Capture the cell that displays the provided text and extract its [X, Y] central coordinate. 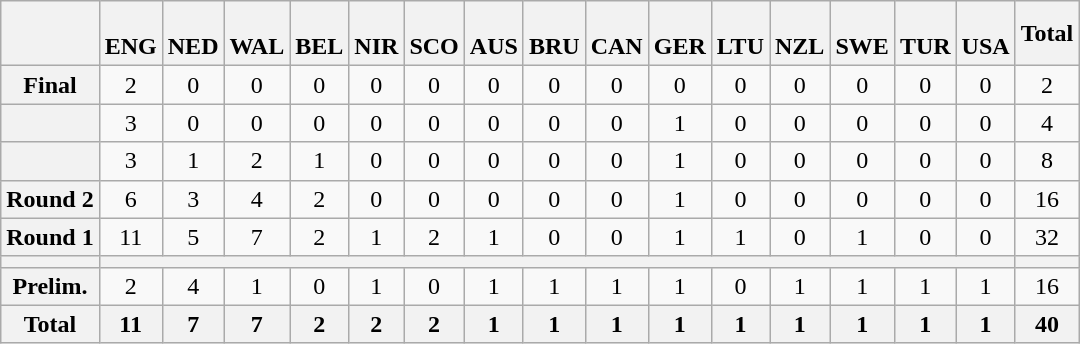
Prelim. [50, 286]
BRU [554, 34]
SWE [862, 34]
USA [986, 34]
32 [1047, 237]
WAL [257, 34]
5 [193, 237]
CAN [616, 34]
GER [680, 34]
Round 2 [50, 199]
NZL [800, 34]
40 [1047, 324]
AUS [494, 34]
Round 1 [50, 237]
NIR [376, 34]
BEL [320, 34]
NED [193, 34]
6 [130, 199]
Final [50, 85]
ENG [130, 34]
LTU [740, 34]
8 [1047, 161]
SCO [434, 34]
TUR [925, 34]
